For the text-containing cell, return its midpoint in [x, y] coordinate format. 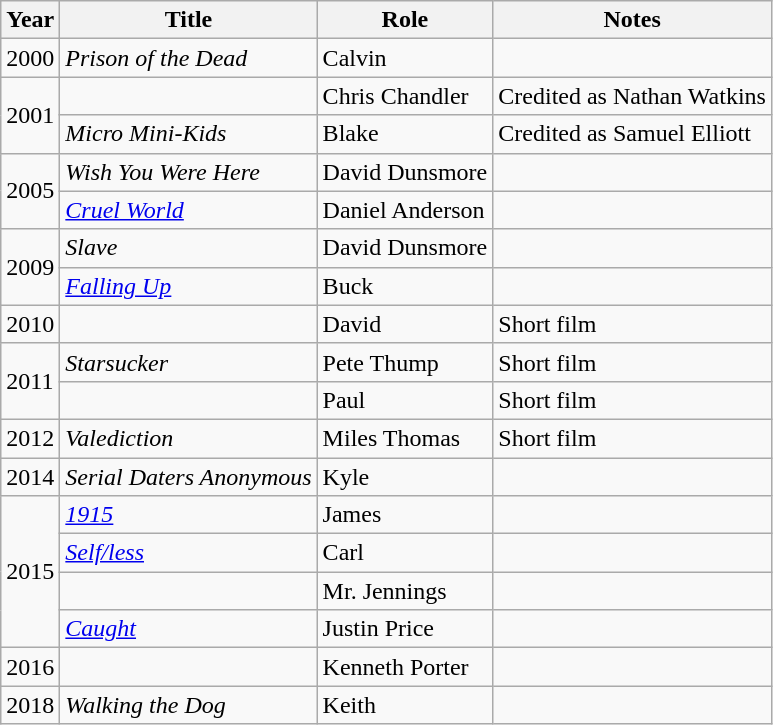
Chris Chandler [405, 96]
Miles Thomas [405, 438]
Prison of the Dead [188, 58]
2011 [30, 381]
Kenneth Porter [405, 667]
Role [405, 20]
Justin Price [405, 629]
Credited as Nathan Watkins [632, 96]
Walking the Dog [188, 705]
Wish You Were Here [188, 172]
2014 [30, 477]
Pete Thump [405, 362]
2000 [30, 58]
Falling Up [188, 286]
Mr. Jennings [405, 591]
Self/less [188, 553]
2009 [30, 267]
2001 [30, 115]
Keith [405, 705]
1915 [188, 515]
2005 [30, 191]
Serial Daters Anonymous [188, 477]
James [405, 515]
Micro Mini-Kids [188, 134]
Calvin [405, 58]
Title [188, 20]
Daniel Anderson [405, 210]
Starsucker [188, 362]
Blake [405, 134]
Year [30, 20]
Paul [405, 400]
2018 [30, 705]
Notes [632, 20]
2015 [30, 572]
2010 [30, 324]
David [405, 324]
Caught [188, 629]
Cruel World [188, 210]
Credited as Samuel Elliott [632, 134]
Carl [405, 553]
Slave [188, 248]
Kyle [405, 477]
Valediction [188, 438]
Buck [405, 286]
2012 [30, 438]
2016 [30, 667]
